Provide the (X, Y) coordinate of the cell's center where the given text is located.  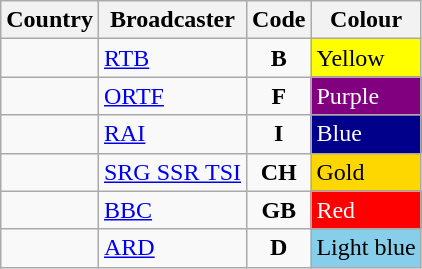
F (279, 96)
RTB (172, 58)
Code (279, 20)
Yellow (366, 58)
Red (366, 210)
CH (279, 172)
Purple (366, 96)
ORTF (172, 96)
ARD (172, 248)
Broadcaster (172, 20)
D (279, 248)
BBC (172, 210)
B (279, 58)
I (279, 134)
SRG SSR TSI (172, 172)
GB (279, 210)
Blue (366, 134)
Country (50, 20)
Gold (366, 172)
Light blue (366, 248)
Colour (366, 20)
RAI (172, 134)
